Identify which cell holds the provided text, then report its (x, y) central coordinate. 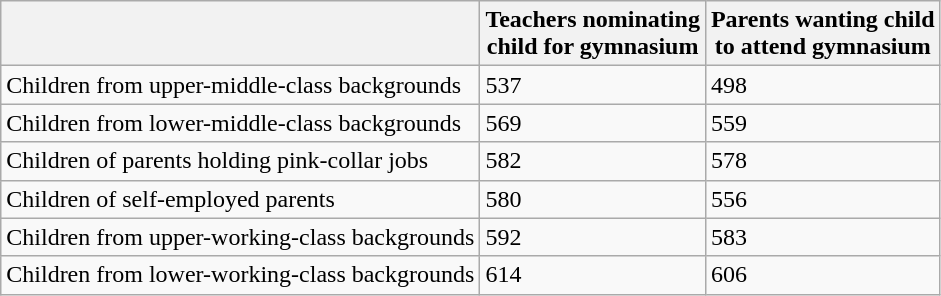
Children from lower-working-class backgrounds (240, 275)
498 (822, 85)
592 (593, 237)
Children from upper-middle-class backgrounds (240, 85)
583 (822, 237)
Teachers nominatingchild for gymnasium (593, 34)
569 (593, 123)
537 (593, 85)
Parents wanting childto attend gymnasium (822, 34)
580 (593, 199)
Children of parents holding pink-collar jobs (240, 161)
Children from lower-middle-class backgrounds (240, 123)
Children of self-employed parents (240, 199)
606 (822, 275)
578 (822, 161)
559 (822, 123)
556 (822, 199)
614 (593, 275)
Children from upper-working-class backgrounds (240, 237)
582 (593, 161)
